From the cell containing the given text, extract its center point as (x, y) coordinate. 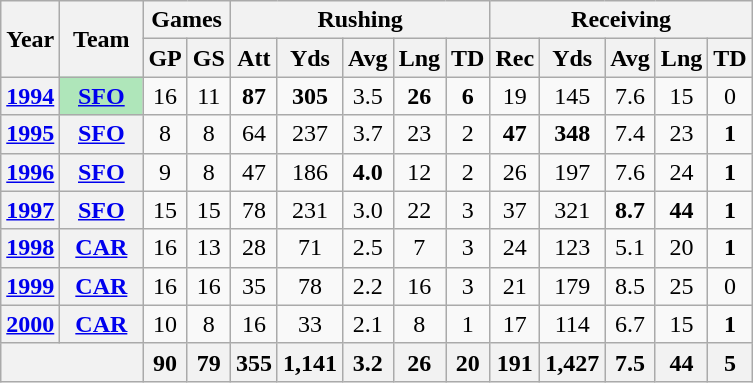
33 (310, 324)
Rec (515, 58)
1,141 (310, 362)
321 (572, 210)
9 (165, 172)
19 (515, 96)
Year (30, 39)
6 (468, 96)
3.5 (368, 96)
5.1 (630, 248)
22 (419, 210)
2.5 (368, 248)
114 (572, 324)
8.5 (630, 286)
7.4 (630, 134)
Team (102, 39)
1995 (30, 134)
7 (419, 248)
28 (254, 248)
GP (165, 58)
Games (186, 20)
7.5 (630, 362)
79 (208, 362)
305 (310, 96)
191 (515, 362)
12 (419, 172)
237 (310, 134)
11 (208, 96)
2.1 (368, 324)
197 (572, 172)
179 (572, 286)
10 (165, 324)
8.7 (630, 210)
3.2 (368, 362)
1996 (30, 172)
1994 (30, 96)
186 (310, 172)
4.0 (368, 172)
37 (515, 210)
355 (254, 362)
Receiving (621, 20)
2.2 (368, 286)
3.0 (368, 210)
1,427 (572, 362)
145 (572, 96)
13 (208, 248)
1997 (30, 210)
1998 (30, 248)
GS (208, 58)
90 (165, 362)
71 (310, 248)
87 (254, 96)
231 (310, 210)
25 (681, 286)
6.7 (630, 324)
2000 (30, 324)
35 (254, 286)
348 (572, 134)
21 (515, 286)
1999 (30, 286)
3.7 (368, 134)
123 (572, 248)
Att (254, 58)
64 (254, 134)
5 (730, 362)
17 (515, 324)
Rushing (360, 20)
